Scan for the cell matching the given text and deliver its (x, y) coordinate at center. 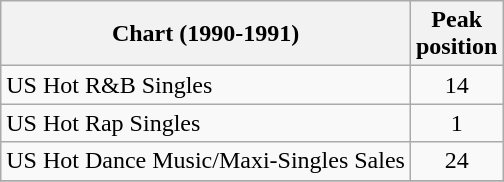
Peakposition (456, 34)
US Hot Dance Music/Maxi-Singles Sales (206, 161)
Chart (1990-1991) (206, 34)
US Hot Rap Singles (206, 123)
US Hot R&B Singles (206, 85)
14 (456, 85)
1 (456, 123)
24 (456, 161)
